Return the (x, y) coordinate for the center point of the cell that contains the specified text.  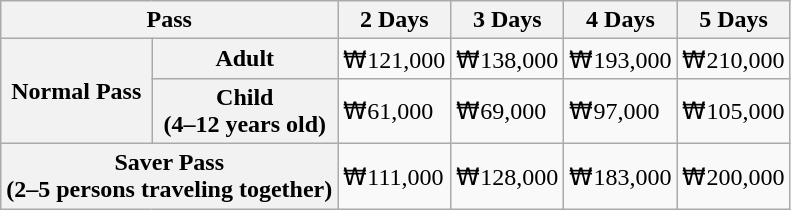
₩121,000 (394, 59)
₩183,000 (620, 176)
5 Days (734, 20)
₩210,000 (734, 59)
₩128,000 (508, 176)
₩200,000 (734, 176)
₩138,000 (508, 59)
Normal Pass (76, 92)
Child(4–12 years old) (245, 110)
₩97,000 (620, 110)
₩69,000 (508, 110)
₩105,000 (734, 110)
Adult (245, 59)
Saver Pass(2–5 persons traveling together) (170, 176)
4 Days (620, 20)
Pass (170, 20)
3 Days (508, 20)
₩61,000 (394, 110)
2 Days (394, 20)
₩111,000 (394, 176)
₩193,000 (620, 59)
